Determine the (x, y) coordinate at the center of the cell enclosing the given text.  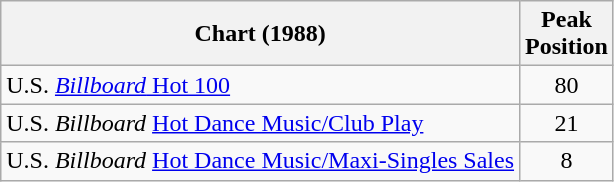
PeakPosition (567, 34)
80 (567, 85)
U.S. Billboard Hot Dance Music/Club Play (260, 123)
8 (567, 161)
Chart (1988) (260, 34)
21 (567, 123)
U.S. Billboard Hot Dance Music/Maxi-Singles Sales (260, 161)
U.S. Billboard Hot 100 (260, 85)
